Determine the (X, Y) coordinate at the center of the cell enclosing the given text.  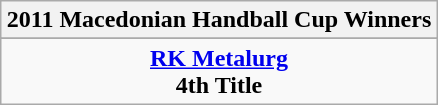
2011 Macedonian Handball Cup Winners (219, 20)
RK Metalurg4th Title (219, 72)
